Detect which cell encompasses the target text, then output its [X, Y] center coordinate. 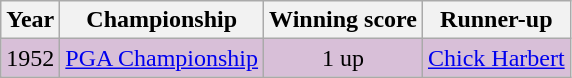
Year [30, 20]
PGA Championship [162, 58]
Runner-up [496, 20]
Winning score [344, 20]
Chick Harbert [496, 58]
1952 [30, 58]
1 up [344, 58]
Championship [162, 20]
